Return [X, Y] of the center of cell containing provided text 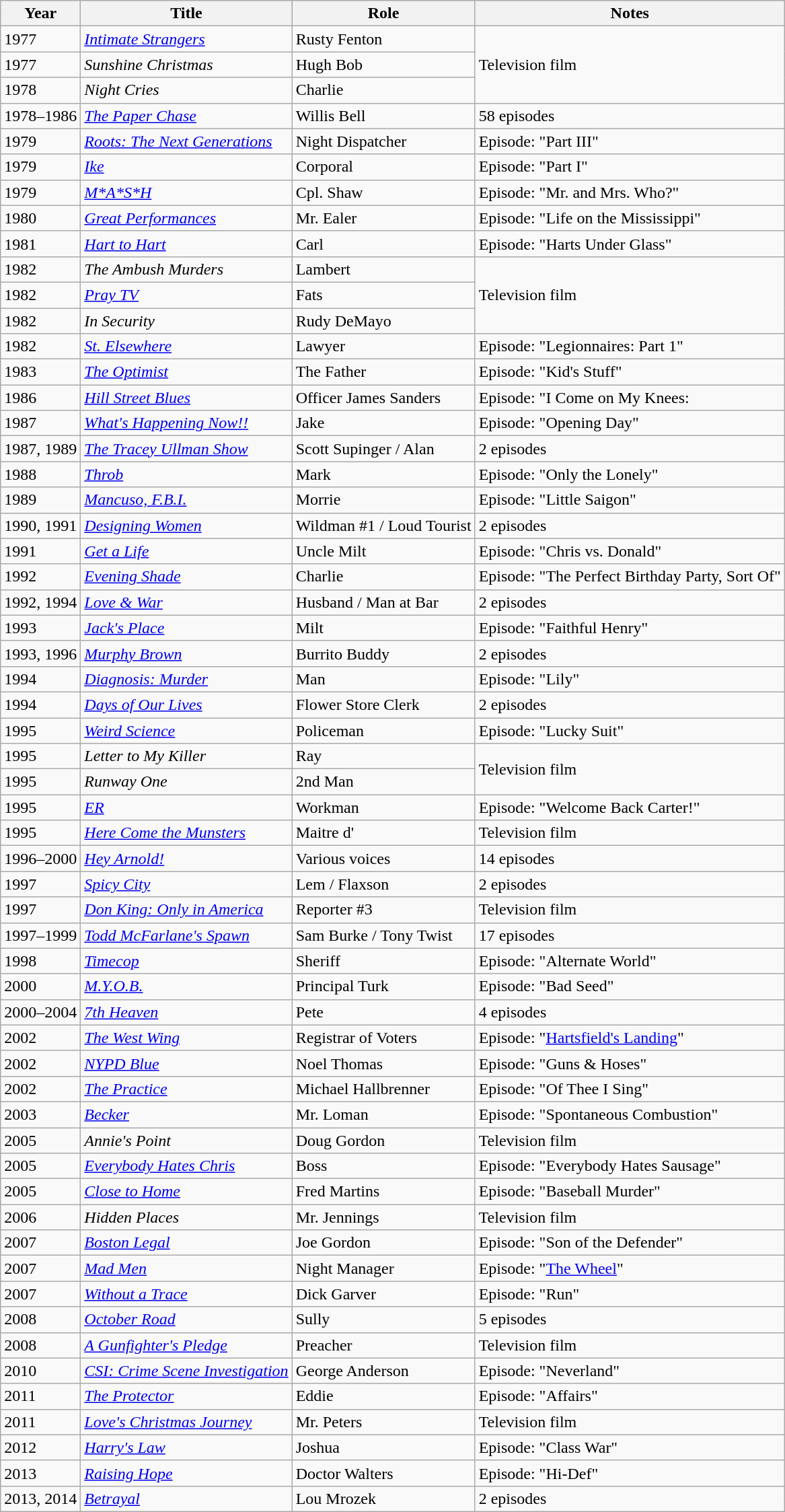
CSI: Crime Scene Investigation [186, 1371]
Husband / Man at Bar [383, 602]
Mr. Peters [383, 1422]
1993 [40, 628]
Throb [186, 474]
NYPD Blue [186, 1063]
Officer James Sanders [383, 398]
58 episodes [630, 116]
2012 [40, 1447]
Rusty Fenton [383, 39]
Diagnosis: Murder [186, 679]
The Paper Chase [186, 116]
Reporter #3 [383, 910]
Carl [383, 244]
1987, 1989 [40, 449]
Episode: "Spontaneous Combustion" [630, 1114]
Sunshine Christmas [186, 65]
Episode: "Hi-Def" [630, 1473]
Workman [383, 807]
Policeman [383, 730]
St. Elsewhere [186, 347]
2nd Man [383, 782]
Episode: "Of Thee I Sing" [630, 1089]
Letter to My Killer [186, 756]
Night Manager [383, 1268]
Lawyer [383, 347]
Evening Shade [186, 577]
1983 [40, 372]
5 episodes [630, 1320]
Get a Life [186, 551]
The Optimist [186, 372]
Weird Science [186, 730]
Days of Our Lives [186, 705]
1992 [40, 577]
1998 [40, 961]
Episode: "Harts Under Glass" [630, 244]
Wildman #1 / Loud Tourist [383, 526]
Cpl. Shaw [383, 192]
Everybody Hates Chris [186, 1166]
Todd McFarlane's Spawn [186, 935]
Here Come the Munsters [186, 833]
Episode: "Lily" [630, 679]
Lambert [383, 269]
A Gunfighter's Pledge [186, 1345]
Episode: "Mr. and Mrs. Who?" [630, 192]
Willis Bell [383, 116]
2006 [40, 1217]
Maitre d' [383, 833]
1987 [40, 423]
Lou Mrozek [383, 1499]
Episode: "Little Saigon" [630, 500]
M.Y.O.B. [186, 986]
Various voices [383, 859]
The Father [383, 372]
Episode: "Welcome Back Carter!" [630, 807]
Doctor Walters [383, 1473]
October Road [186, 1320]
Episode: "Run" [630, 1294]
Joshua [383, 1447]
Hill Street Blues [186, 398]
Episode: "Neverland" [630, 1371]
Burrito Buddy [383, 653]
Mancuso, F.B.I. [186, 500]
Michael Hallbrenner [383, 1089]
Sully [383, 1320]
The Protector [186, 1396]
Episode: "Faithful Henry" [630, 628]
Murphy Brown [186, 653]
Pete [383, 1012]
Corporal [383, 167]
1997–1999 [40, 935]
Episode: "Opening Day" [630, 423]
Mark [383, 474]
1988 [40, 474]
1993, 1996 [40, 653]
Episode: "Class War" [630, 1447]
Boss [383, 1166]
17 episodes [630, 935]
George Anderson [383, 1371]
1980 [40, 218]
2010 [40, 1371]
Fred Martins [383, 1192]
Episode: "Kid's Stuff" [630, 372]
Doug Gordon [383, 1141]
The Ambush Murders [186, 269]
1978–1986 [40, 116]
1986 [40, 398]
Love's Christmas Journey [186, 1422]
Mr. Loman [383, 1114]
Notes [630, 13]
1992, 1994 [40, 602]
Episode: "Guns & Hoses" [630, 1063]
Ike [186, 167]
The Tracey Ullman Show [186, 449]
What's Happening Now!! [186, 423]
Hart to Hart [186, 244]
Episode: "Affairs" [630, 1396]
Night Cries [186, 90]
Episode: "Hartsfield's Landing" [630, 1038]
Rudy DeMayo [383, 321]
The Practice [186, 1089]
Runway One [186, 782]
Joe Gordon [383, 1243]
Episode: "Son of the Defender" [630, 1243]
Spicy City [186, 884]
Mad Men [186, 1268]
In Security [186, 321]
2013 [40, 1473]
Episode: "Part III" [630, 141]
1991 [40, 551]
Boston Legal [186, 1243]
Episode: "Chris vs. Donald" [630, 551]
Episode: "Life on the Mississippi" [630, 218]
Mr. Ealer [383, 218]
Sheriff [383, 961]
Noel Thomas [383, 1063]
2003 [40, 1114]
14 episodes [630, 859]
Night Dispatcher [383, 141]
Roots: The Next Generations [186, 141]
Episode: "Legionnaires: Part 1" [630, 347]
Role [383, 13]
4 episodes [630, 1012]
Fats [383, 295]
Don King: Only in America [186, 910]
Preacher [383, 1345]
Principal Turk [383, 986]
Title [186, 13]
2000 [40, 986]
1996–2000 [40, 859]
Episode: "Only the Lonely" [630, 474]
The West Wing [186, 1038]
Harry's Law [186, 1447]
Hugh Bob [383, 65]
Lem / Flaxson [383, 884]
1990, 1991 [40, 526]
Episode: "Part I" [630, 167]
Pray TV [186, 295]
Uncle Milt [383, 551]
Hidden Places [186, 1217]
Without a Trace [186, 1294]
7th Heaven [186, 1012]
2000–2004 [40, 1012]
Episode: "Bad Seed" [630, 986]
Timecop [186, 961]
Sam Burke / Tony Twist [383, 935]
Episode: "Alternate World" [630, 961]
Flower Store Clerk [383, 705]
Man [383, 679]
Episode: "The Wheel" [630, 1268]
Registrar of Voters [383, 1038]
Hey Arnold! [186, 859]
Episode: "The Perfect Birthday Party, Sort Of" [630, 577]
ER [186, 807]
Scott Supinger / Alan [383, 449]
Episode: "I Come on My Knees: [630, 398]
Eddie [383, 1396]
1981 [40, 244]
Becker [186, 1114]
Dick Garver [383, 1294]
Betrayal [186, 1499]
Episode: "Lucky Suit" [630, 730]
1978 [40, 90]
Designing Women [186, 526]
Milt [383, 628]
Love & War [186, 602]
Year [40, 13]
Annie's Point [186, 1141]
Episode: "Everybody Hates Sausage" [630, 1166]
1989 [40, 500]
Ray [383, 756]
Jake [383, 423]
Jack's Place [186, 628]
Raising Hope [186, 1473]
Intimate Strangers [186, 39]
Episode: "Baseball Murder" [630, 1192]
2013, 2014 [40, 1499]
Mr. Jennings [383, 1217]
Close to Home [186, 1192]
M*A*S*H [186, 192]
Great Performances [186, 218]
Morrie [383, 500]
